Locate the cell with the specified text and output its [X, Y] center coordinate. 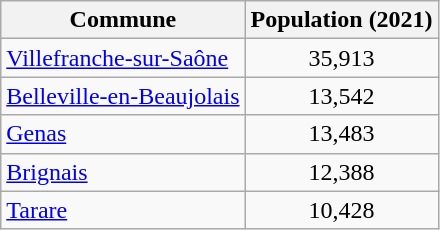
13,542 [342, 96]
Tarare [123, 210]
Genas [123, 134]
Villefranche-sur-Saône [123, 58]
Commune [123, 20]
Brignais [123, 172]
35,913 [342, 58]
Population (2021) [342, 20]
13,483 [342, 134]
Belleville-en-Beaujolais [123, 96]
10,428 [342, 210]
12,388 [342, 172]
